Determine the [x, y] coordinate at the center of the cell enclosing the given text.  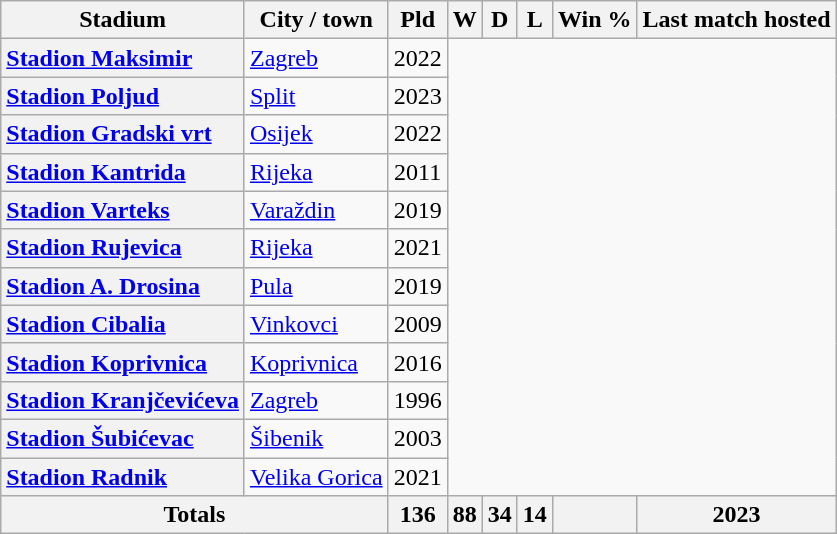
Koprivnica [316, 362]
2011 [418, 172]
Last match hosted [736, 20]
W [464, 20]
2016 [418, 362]
Stadion Kranjčevićeva [123, 400]
1996 [418, 400]
Šibenik [316, 438]
Stadion Rujevica [123, 248]
Pula [316, 286]
Stadion Koprivnica [123, 362]
Win % [594, 20]
14 [534, 515]
D [500, 20]
88 [464, 515]
Stadion Radnik [123, 477]
Vinkovci [316, 324]
Stadion Gradski vrt [123, 134]
Stadion Cibalia [123, 324]
Stadium [123, 20]
L [534, 20]
Stadion Kantrida [123, 172]
2009 [418, 324]
Stadion Šubićevac [123, 438]
Pld [418, 20]
136 [418, 515]
Velika Gorica [316, 477]
Totals [194, 515]
Stadion A. Drosina [123, 286]
Split [316, 96]
2003 [418, 438]
34 [500, 515]
City / town [316, 20]
Varaždin [316, 210]
Stadion Varteks [123, 210]
Stadion Maksimir [123, 58]
Osijek [316, 134]
Stadion Poljud [123, 96]
